Pinpoint the cell where the given text exists, returning its [x, y] midpoint coordinate. 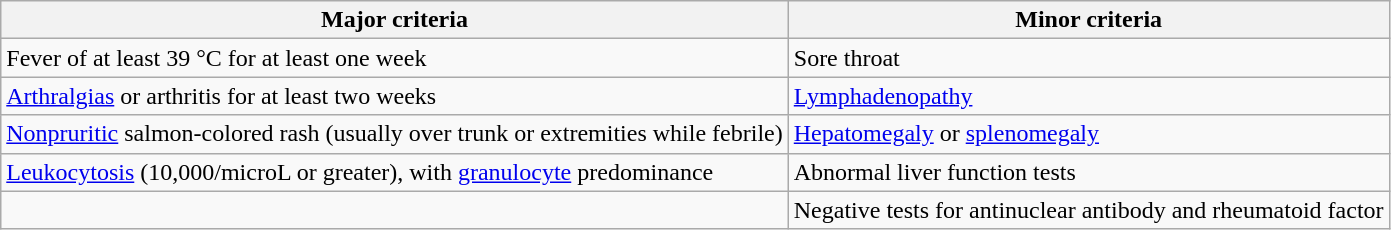
Lymphadenopathy [1088, 96]
Abnormal liver function tests [1088, 172]
Negative tests for antinuclear antibody and rheumatoid factor [1088, 210]
Leukocytosis (10,000/microL or greater), with granulocyte predominance [395, 172]
Sore throat [1088, 58]
Nonpruritic salmon-colored rash (usually over trunk or extremities while febrile) [395, 134]
Minor criteria [1088, 20]
Major criteria [395, 20]
Arthralgias or arthritis for at least two weeks [395, 96]
Fever of at least 39 °C for at least one week [395, 58]
Hepatomegaly or splenomegaly [1088, 134]
